Output the [x, y] coordinate of the center of the cell containing the given text.  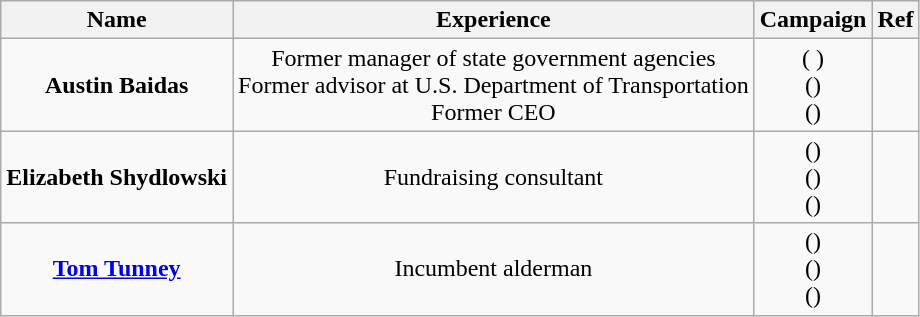
Incumbent alderman [494, 269]
Campaign [813, 20]
Tom Tunney [117, 269]
Elizabeth Shydlowski [117, 177]
Experience [494, 20]
Fundraising consultant [494, 177]
( )()() [813, 85]
Ref [896, 20]
Austin Baidas [117, 85]
Name [117, 20]
Former manager of state government agenciesFormer advisor at U.S. Department of TransportationFormer CEO [494, 85]
